Detect which cell encompasses the target text, then output its [X, Y] center coordinate. 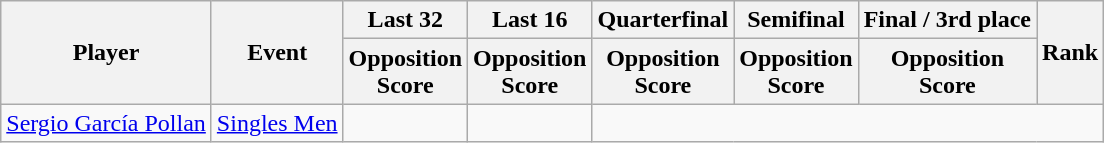
Quarterfinal [663, 20]
Rank [1070, 52]
Last 32 [405, 20]
Final / 3rd place [947, 20]
Sergio García Pollan [106, 123]
Player [106, 52]
Singles Men [277, 123]
Semifinal [796, 20]
Last 16 [530, 20]
Event [277, 52]
